Locate the cell with the specified text and output its [x, y] center coordinate. 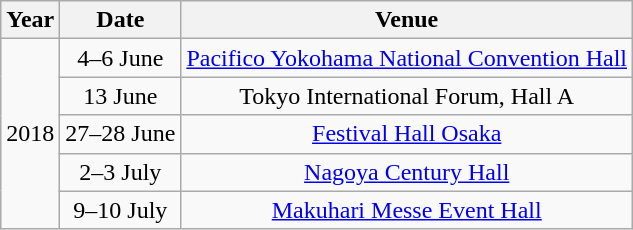
Venue [407, 20]
Makuhari Messe Event Hall [407, 210]
Festival Hall Osaka [407, 134]
2018 [30, 134]
13 June [120, 96]
4–6 June [120, 58]
Nagoya Century Hall [407, 172]
27–28 June [120, 134]
2–3 July [120, 172]
Year [30, 20]
9–10 July [120, 210]
Tokyo International Forum, Hall A [407, 96]
Date [120, 20]
Pacifico Yokohama National Convention Hall [407, 58]
